Capture the cell that displays the provided text and extract its [x, y] central coordinate. 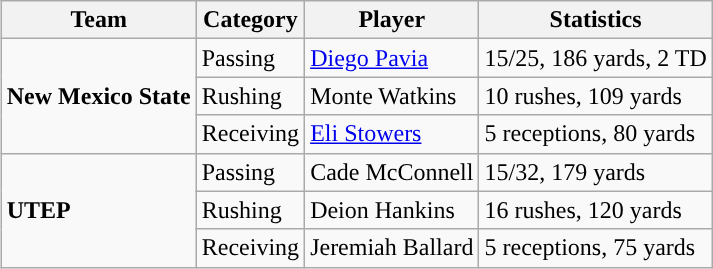
Statistics [596, 20]
Cade McConnell [392, 172]
Monte Watkins [392, 96]
Player [392, 20]
15/25, 186 yards, 2 TD [596, 58]
Category [250, 20]
Deion Hankins [392, 210]
5 receptions, 75 yards [596, 248]
Diego Pavia [392, 58]
10 rushes, 109 yards [596, 96]
Team [98, 20]
5 receptions, 80 yards [596, 134]
New Mexico State [98, 96]
UTEP [98, 210]
15/32, 179 yards [596, 172]
16 rushes, 120 yards [596, 210]
Jeremiah Ballard [392, 248]
Eli Stowers [392, 134]
